Extract the (x, y) coordinate from the center of the cell holding the provided text.  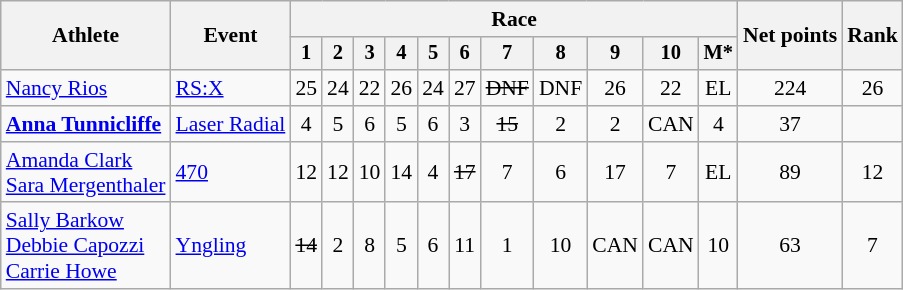
Rank (872, 36)
Nancy Rios (86, 88)
RS:X (231, 88)
M* (718, 54)
89 (790, 172)
Net points (790, 36)
224 (790, 88)
9 (615, 54)
Yngling (231, 246)
15 (508, 124)
11 (465, 246)
Athlete (86, 36)
37 (790, 124)
Event (231, 36)
63 (790, 246)
Laser Radial (231, 124)
Anna Tunnicliffe (86, 124)
Sally BarkowDebbie CapozziCarrie Howe (86, 246)
Race (514, 19)
470 (231, 172)
27 (465, 88)
Amanda ClarkSara Mergenthaler (86, 172)
25 (306, 88)
